From the cell containing the given text, extract its center point as [X, Y] coordinate. 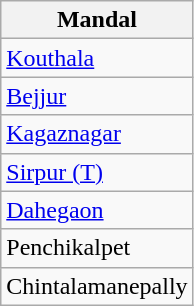
Bejjur [97, 96]
Chintalamanepally [97, 286]
Sirpur (T) [97, 172]
Kouthala [97, 58]
Penchikalpet [97, 248]
Dahegaon [97, 210]
Kagaznagar [97, 134]
Mandal [97, 20]
